Capture the cell that displays the provided text and extract its [x, y] central coordinate. 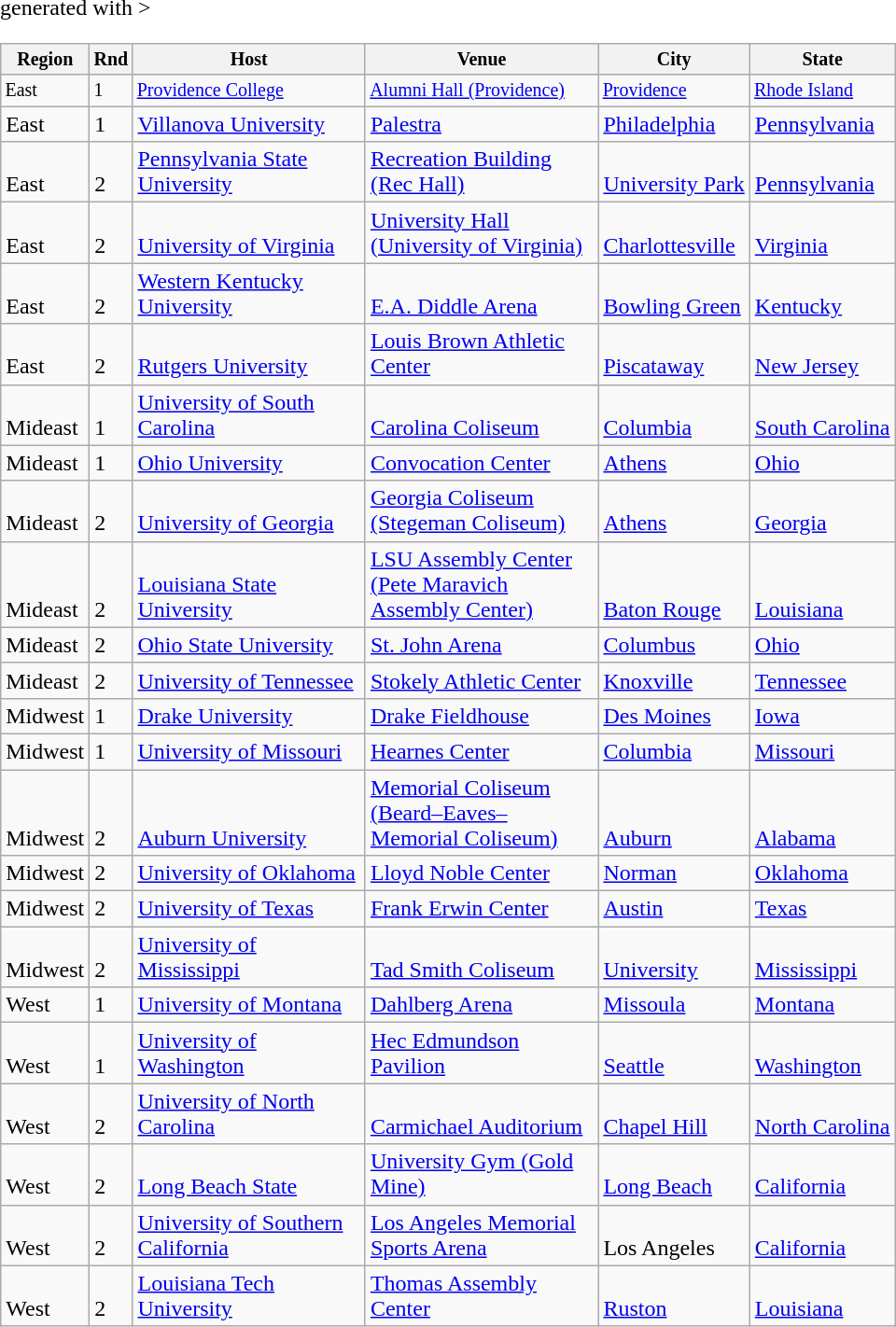
University of Mississippi [248, 957]
Mississippi [822, 957]
Ohio University [248, 463]
University [674, 957]
Dahlberg Arena [482, 1005]
Oklahoma [822, 873]
Baton Rouge [674, 584]
Texas [822, 909]
Lloyd Noble Center [482, 873]
E.A. Diddle Arena [482, 293]
Memorial Coliseum (Beard–Eaves–Memorial Coliseum) [482, 812]
Western Kentucky University [248, 293]
Iowa [822, 716]
Alumni Hall (Providence) [482, 90]
Norman [674, 873]
Auburn [674, 812]
University of Georgia [248, 511]
Palestra [482, 124]
Carmichael Auditorium [482, 1114]
Hearnes Center [482, 751]
Kentucky [822, 293]
Rhode Island [822, 90]
Bowling Green [674, 293]
Convocation Center [482, 463]
New Jersey [822, 355]
North Carolina [822, 1114]
Charlottesville [674, 233]
Ruston [674, 1295]
Virginia [822, 233]
Missoula [674, 1005]
Louisiana State University [248, 584]
Georgia [822, 511]
Drake Fieldhouse [482, 716]
Los Angeles Memorial Sports Arena [482, 1236]
Recreation Building (Rec Hall) [482, 172]
University of Tennessee [248, 680]
Drake University [248, 716]
Ohio State University [248, 645]
Los Angeles [674, 1236]
Des Moines [674, 716]
University of South Carolina [248, 414]
Alabama [822, 812]
Philadelphia [674, 124]
Hec Edmundson Pavilion [482, 1053]
University of Virginia [248, 233]
University of North Carolina [248, 1114]
State [822, 60]
Long Beach [674, 1174]
City [674, 60]
Host [248, 60]
Long Beach State [248, 1174]
South Carolina [822, 414]
University Park [674, 172]
University of Oklahoma [248, 873]
Rnd [111, 60]
Washington [822, 1053]
Missouri [822, 751]
Montana [822, 1005]
Austin [674, 909]
Stokely Athletic Center [482, 680]
Louis Brown Athletic Center [482, 355]
Auburn University [248, 812]
Region [45, 60]
Georgia Coliseum (Stegeman Coliseum) [482, 511]
Tad Smith Coliseum [482, 957]
University of Southern California [248, 1236]
Carolina Coliseum [482, 414]
Rutgers University [248, 355]
Frank Erwin Center [482, 909]
University Gym (Gold Mine) [482, 1174]
Thomas Assembly Center [482, 1295]
University of Montana [248, 1005]
Providence College [248, 90]
University of Washington [248, 1053]
University of Missouri [248, 751]
Seattle [674, 1053]
Providence [674, 90]
Venue [482, 60]
Columbus [674, 645]
St. John Arena [482, 645]
Louisiana Tech University [248, 1295]
University of Texas [248, 909]
Tennessee [822, 680]
Villanova University [248, 124]
Piscataway [674, 355]
LSU Assembly Center (Pete Maravich Assembly Center) [482, 584]
Pennsylvania State University [248, 172]
University Hall (University of Virginia) [482, 233]
Knoxville [674, 680]
Chapel Hill [674, 1114]
